Detect which cell encompasses the target text, then output its (x, y) center coordinate. 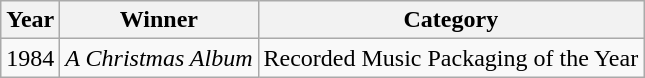
Winner (159, 20)
Year (30, 20)
Recorded Music Packaging of the Year (451, 58)
Category (451, 20)
A Christmas Album (159, 58)
1984 (30, 58)
